Scan for the cell matching the given text and deliver its (X, Y) coordinate at center. 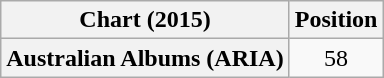
Position (336, 20)
58 (336, 58)
Chart (2015) (145, 20)
Australian Albums (ARIA) (145, 58)
